Output the (X, Y) coordinate of the center of the cell containing the given text.  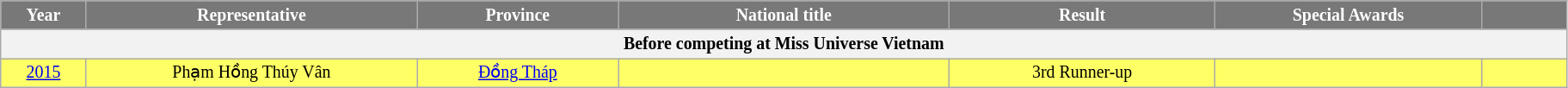
Phạm Hồng Thúy Vân (251, 72)
Đồng Tháp (518, 72)
National title (784, 16)
Representative (251, 16)
Province (518, 16)
Before competing at Miss Universe Vietnam (784, 43)
Special Awards (1349, 16)
Result (1082, 16)
Year (43, 16)
3rd Runner-up (1082, 72)
2015 (43, 72)
